Determine the (X, Y) coordinate at the center of the cell enclosing the given text.  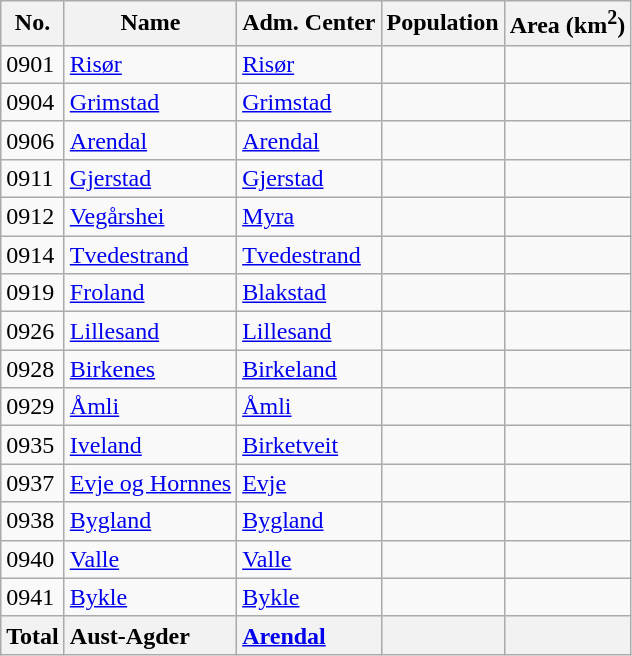
Birkenes (150, 369)
0929 (33, 407)
0904 (33, 102)
0911 (33, 178)
Froland (150, 293)
Iveland (150, 445)
0926 (33, 331)
Myra (309, 217)
0906 (33, 140)
Evje og Hornnes (150, 483)
0938 (33, 521)
0937 (33, 483)
No. (33, 24)
Vegårshei (150, 217)
Aust-Agder (150, 635)
0940 (33, 559)
Population (442, 24)
Name (150, 24)
0914 (33, 255)
Area (km2) (568, 24)
0919 (33, 293)
0928 (33, 369)
0941 (33, 597)
Blakstad (309, 293)
0912 (33, 217)
Evje (309, 483)
Birkeland (309, 369)
Total (33, 635)
0935 (33, 445)
Birketveit (309, 445)
Adm. Center (309, 24)
0901 (33, 64)
